Detect which cell encompasses the target text, then output its (x, y) center coordinate. 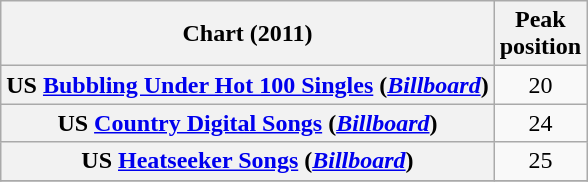
US Bubbling Under Hot 100 Singles (Billboard) (248, 85)
25 (540, 161)
US Heatseeker Songs (Billboard) (248, 161)
Chart (2011) (248, 34)
24 (540, 123)
US Country Digital Songs (Billboard) (248, 123)
Peak position (540, 34)
20 (540, 85)
